Return the (x, y) coordinate for the center point of the cell that contains the specified text.  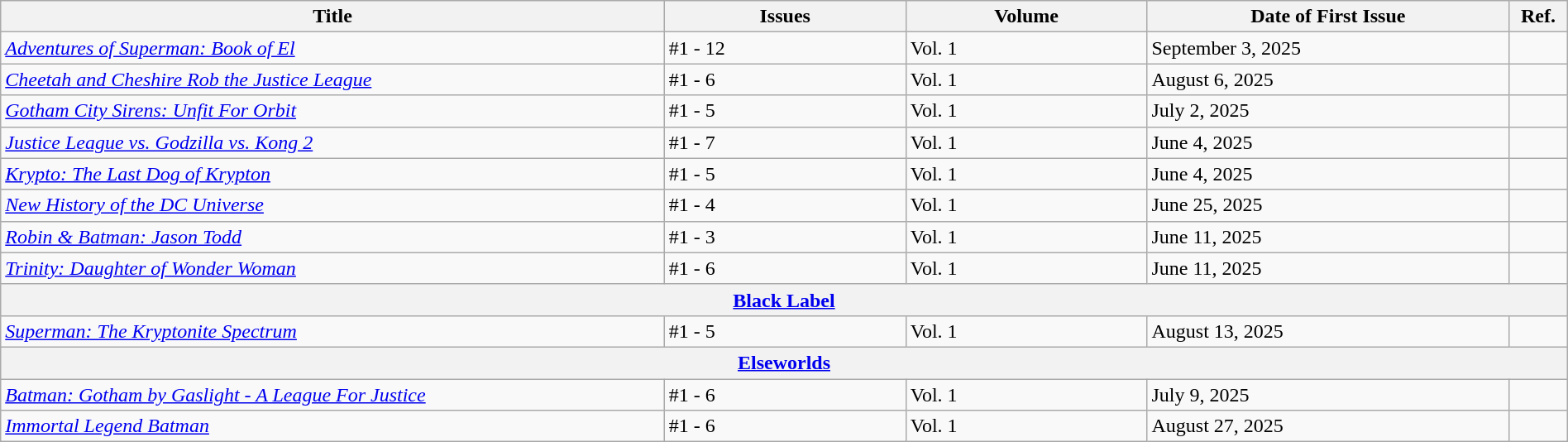
Ref. (1538, 17)
Issues (785, 17)
August 13, 2025 (1328, 331)
Justice League vs. Godzilla vs. Kong 2 (332, 142)
Volume (1026, 17)
#1 - 3 (785, 237)
Batman: Gotham by Gaslight - A League For Justice (332, 395)
July 2, 2025 (1328, 111)
#1 - 4 (785, 205)
June 25, 2025 (1328, 205)
Gotham City Sirens: Unfit For Orbit (332, 111)
Elseworlds (784, 363)
Title (332, 17)
Adventures of Superman: Book of El (332, 48)
July 9, 2025 (1328, 395)
New History of the DC Universe (332, 205)
Immortal Legend Batman (332, 426)
#1 - 12 (785, 48)
#1 - 7 (785, 142)
Superman: The Kryptonite Spectrum (332, 331)
Trinity: Daughter of Wonder Woman (332, 268)
August 6, 2025 (1328, 79)
Date of First Issue (1328, 17)
Black Label (784, 300)
Cheetah and Cheshire Rob the Justice League (332, 79)
September 3, 2025 (1328, 48)
August 27, 2025 (1328, 426)
Krypto: The Last Dog of Krypton (332, 174)
Robin & Batman: Jason Todd (332, 237)
